Scan for the cell matching the given text and deliver its (x, y) coordinate at center. 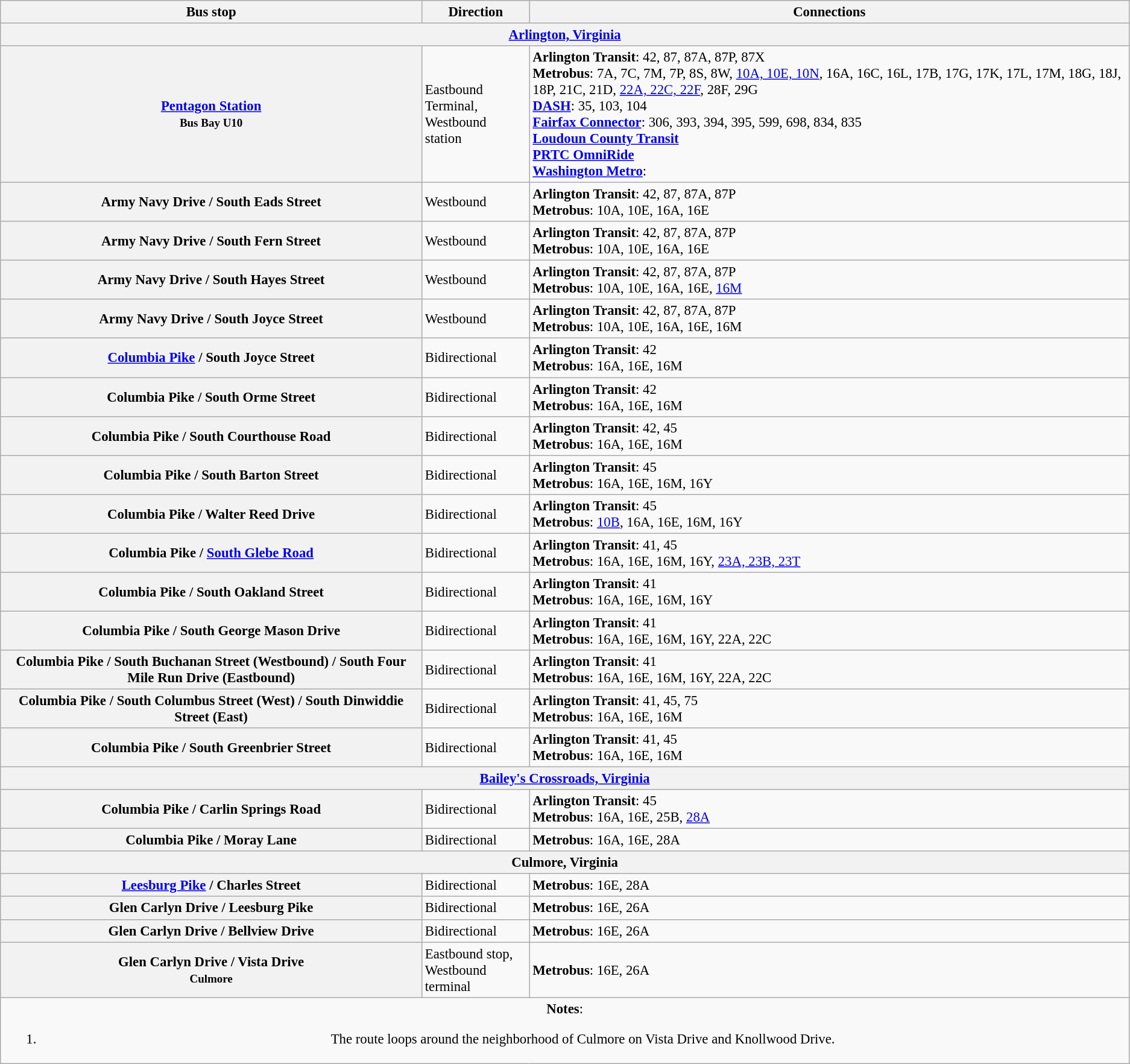
Columbia Pike / South Glebe Road (211, 553)
Bus stop (211, 12)
Columbia Pike / South Courthouse Road (211, 435)
Connections (829, 12)
Army Navy Drive / South Hayes Street (211, 280)
Eastbound stop, Westbound terminal (475, 970)
Columbia Pike / Carlin Springs Road (211, 809)
Columbia Pike / South George Mason Drive (211, 631)
Notes:The route loops around the neighborhood of Culmore on Vista Drive and Knollwood Drive. (565, 1030)
Arlington Transit: 41, 45 Metrobus: 16A, 16E, 16M (829, 748)
Glen Carlyn Drive / Leesburg Pike (211, 908)
Columbia Pike / South Oakland Street (211, 592)
Arlington, Virginia (565, 35)
Leesburg Pike / Charles Street (211, 885)
Columbia Pike / South Buchanan Street (Westbound) / South Four Mile Run Drive (Eastbound) (211, 670)
Arlington Transit: 42, 45 Metrobus: 16A, 16E, 16M (829, 435)
Bailey's Crossroads, Virginia (565, 779)
Arlington Transit: 45 Metrobus: 16A, 16E, 25B, 28A (829, 809)
Culmore, Virginia (565, 863)
Arlington Transit: 45 Metrobus: 10B, 16A, 16E, 16M, 16Y (829, 514)
Arlington Transit: 41, 45, 75 Metrobus: 16A, 16E, 16M (829, 708)
Arlington Transit: 41 Metrobus: 16A, 16E, 16M, 16Y (829, 592)
Direction (475, 12)
Columbia Pike / South Barton Street (211, 475)
Pentagon StationBus Bay U10 (211, 115)
Arlington Transit: 45 Metrobus: 16A, 16E, 16M, 16Y (829, 475)
Army Navy Drive / South Joyce Street (211, 318)
Arlington Transit: 41, 45 Metrobus: 16A, 16E, 16M, 16Y, 23A, 23B, 23T (829, 553)
Columbia Pike / South Columbus Street (West) / South Dinwiddie Street (East) (211, 708)
Army Navy Drive / South Eads Street (211, 203)
Metrobus: 16E, 28A (829, 885)
Glen Carlyn Drive / Bellview Drive (211, 931)
Columbia Pike / South Greenbrier Street (211, 748)
Metrobus: 16A, 16E, 28A (829, 840)
Glen Carlyn Drive / Vista DriveCulmore (211, 970)
Columbia Pike / South Joyce Street (211, 358)
Columbia Pike / South Orme Street (211, 397)
Eastbound Terminal, Westbound station (475, 115)
Army Navy Drive / South Fern Street (211, 241)
Columbia Pike / Moray Lane (211, 840)
Columbia Pike / Walter Reed Drive (211, 514)
